For the text-containing cell, return its midpoint in [X, Y] coordinate format. 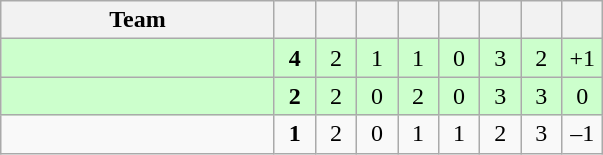
–1 [582, 134]
4 [294, 58]
+1 [582, 58]
Team [138, 20]
